Capture the cell that displays the provided text and extract its (X, Y) central coordinate. 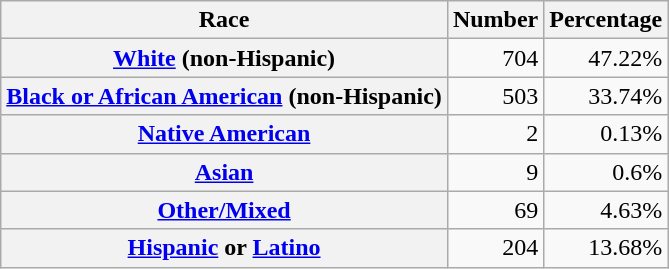
Asian (224, 172)
Native American (224, 134)
69 (495, 210)
33.74% (606, 96)
Percentage (606, 20)
4.63% (606, 210)
2 (495, 134)
White (non-Hispanic) (224, 58)
0.6% (606, 172)
9 (495, 172)
13.68% (606, 248)
Other/Mixed (224, 210)
Hispanic or Latino (224, 248)
Black or African American (non-Hispanic) (224, 96)
503 (495, 96)
Number (495, 20)
47.22% (606, 58)
Race (224, 20)
704 (495, 58)
0.13% (606, 134)
204 (495, 248)
